Pinpoint the cell where the given text exists, returning its (X, Y) midpoint coordinate. 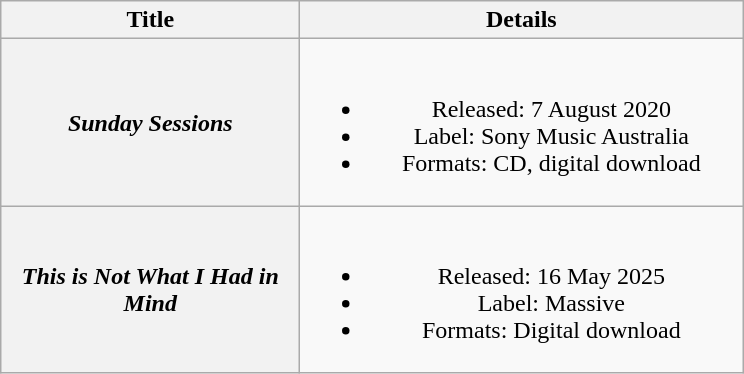
Released: 16 May 2025Label: MassiveFormats: Digital download (522, 290)
Title (150, 20)
This is Not What I Had in Mind (150, 290)
Details (522, 20)
Sunday Sessions (150, 122)
Released: 7 August 2020Label: Sony Music AustraliaFormats: CD, digital download (522, 122)
